For the text-containing cell, return its midpoint in (X, Y) coordinate format. 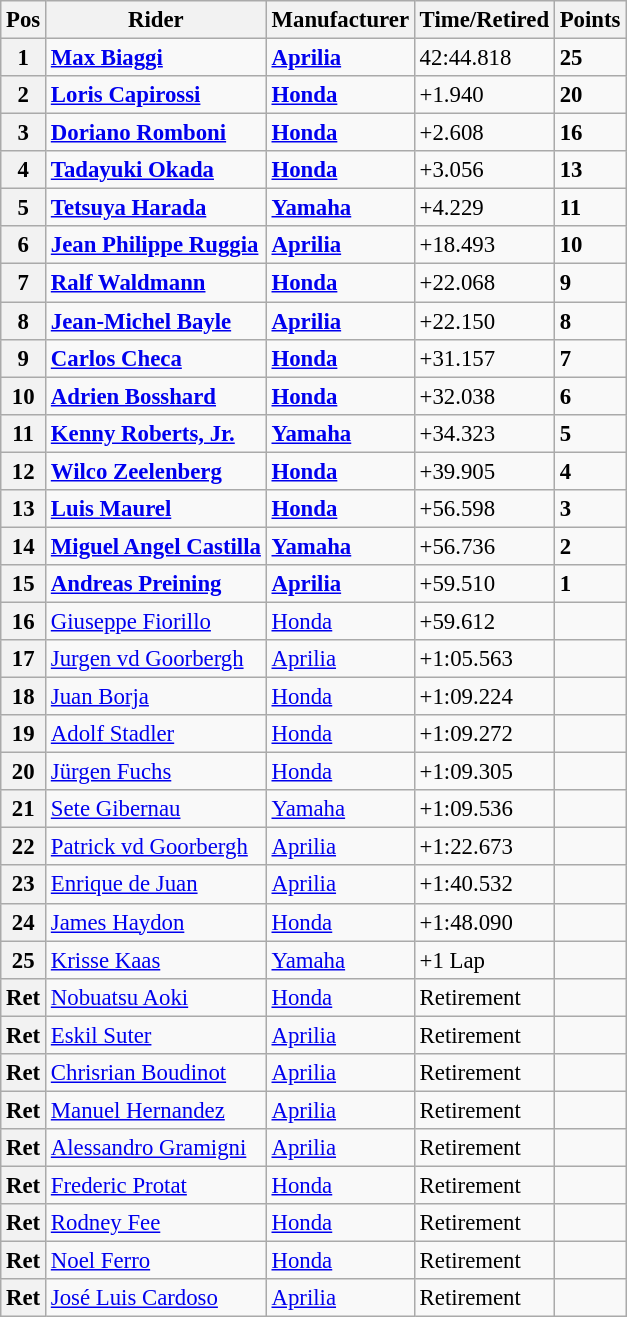
+59.510 (484, 584)
+1:48.090 (484, 922)
+31.157 (484, 358)
Rider (156, 20)
19 (24, 734)
Chrisrian Boudinot (156, 1073)
+1 Lap (484, 960)
15 (24, 584)
Andreas Preining (156, 584)
Jean Philippe Ruggia (156, 245)
14 (24, 546)
+1:40.532 (484, 885)
Frederic Protat (156, 1185)
+18.493 (484, 245)
Miguel Angel Castilla (156, 546)
Adolf Stadler (156, 734)
Loris Capirossi (156, 95)
Jean-Michel Bayle (156, 321)
Ralf Waldmann (156, 283)
+34.323 (484, 433)
+1:09.272 (484, 734)
+32.038 (484, 396)
23 (24, 885)
Doriano Romboni (156, 133)
Luis Maurel (156, 509)
Time/Retired (484, 20)
Alessandro Gramigni (156, 1148)
Sete Gibernau (156, 809)
+1.940 (484, 95)
Juan Borja (156, 697)
Patrick vd Goorbergh (156, 847)
+22.068 (484, 283)
Jürgen Fuchs (156, 772)
+56.598 (484, 509)
17 (24, 659)
Krisse Kaas (156, 960)
+1:09.224 (484, 697)
22 (24, 847)
18 (24, 697)
+56.736 (484, 546)
James Haydon (156, 922)
+2.608 (484, 133)
Eskil Suter (156, 1035)
Nobuatsu Aoki (156, 997)
42:44.818 (484, 58)
Wilco Zeelenberg (156, 471)
+59.612 (484, 621)
José Luis Cardoso (156, 1298)
+1:05.563 (484, 659)
+22.150 (484, 321)
+1:09.536 (484, 809)
+39.905 (484, 471)
Kenny Roberts, Jr. (156, 433)
Tadayuki Okada (156, 170)
Manuel Hernandez (156, 1110)
+1:22.673 (484, 847)
Jurgen vd Goorbergh (156, 659)
Rodney Fee (156, 1223)
Enrique de Juan (156, 885)
+1:09.305 (484, 772)
Giuseppe Fiorillo (156, 621)
12 (24, 471)
24 (24, 922)
Adrien Bosshard (156, 396)
Points (590, 20)
Manufacturer (340, 20)
+3.056 (484, 170)
Tetsuya Harada (156, 208)
Pos (24, 20)
Noel Ferro (156, 1261)
Carlos Checa (156, 358)
Max Biaggi (156, 58)
21 (24, 809)
+4.229 (484, 208)
